Return the (x, y) coordinate for the center point of the cell that contains the specified text.  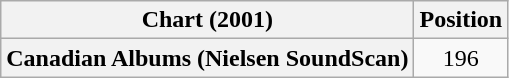
Position (461, 20)
Canadian Albums (Nielsen SoundScan) (208, 58)
196 (461, 58)
Chart (2001) (208, 20)
